Identify which cell holds the provided text, then report its (X, Y) central coordinate. 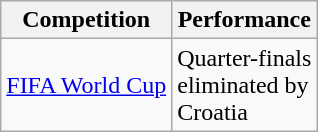
Performance (244, 20)
Quarter-finalseliminated by Croatia (244, 85)
Competition (86, 20)
FIFA World Cup (86, 85)
